For the text-containing cell, return its midpoint in [X, Y] coordinate format. 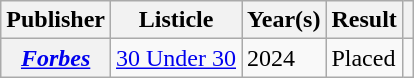
Placed [364, 58]
Forbes [56, 58]
2024 [284, 58]
Listicle [176, 20]
Year(s) [284, 20]
30 Under 30 [176, 58]
Result [364, 20]
Publisher [56, 20]
